Scan for the cell matching the given text and deliver its (x, y) coordinate at center. 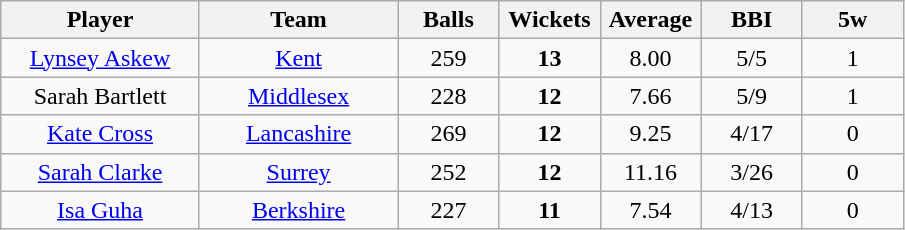
Sarah Clarke (100, 172)
259 (448, 58)
Balls (448, 20)
228 (448, 96)
5w (852, 20)
Lancashire (298, 134)
Player (100, 20)
5/9 (752, 96)
252 (448, 172)
Isa Guha (100, 210)
11 (550, 210)
9.25 (650, 134)
Sarah Bartlett (100, 96)
Wickets (550, 20)
Surrey (298, 172)
7.54 (650, 210)
Kent (298, 58)
Average (650, 20)
8.00 (650, 58)
Middlesex (298, 96)
Lynsey Askew (100, 58)
3/26 (752, 172)
7.66 (650, 96)
11.16 (650, 172)
269 (448, 134)
4/17 (752, 134)
BBI (752, 20)
227 (448, 210)
5/5 (752, 58)
Team (298, 20)
13 (550, 58)
Berkshire (298, 210)
4/13 (752, 210)
Kate Cross (100, 134)
